Output the (x, y) coordinate of the center of the cell containing the given text.  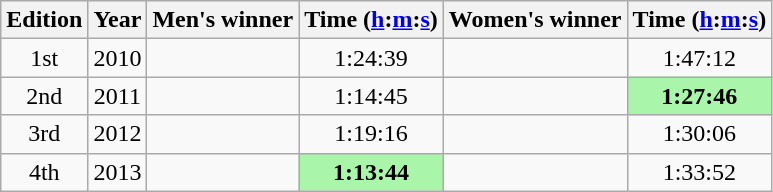
Men's winner (223, 20)
2013 (118, 172)
Women's winner (535, 20)
1:27:46 (700, 96)
1:24:39 (372, 58)
1st (44, 58)
1:13:44 (372, 172)
1:47:12 (700, 58)
1:33:52 (700, 172)
Year (118, 20)
2010 (118, 58)
2nd (44, 96)
4th (44, 172)
2012 (118, 134)
3rd (44, 134)
1:19:16 (372, 134)
1:30:06 (700, 134)
1:14:45 (372, 96)
Edition (44, 20)
2011 (118, 96)
